Identify which cell holds the provided text, then report its (X, Y) central coordinate. 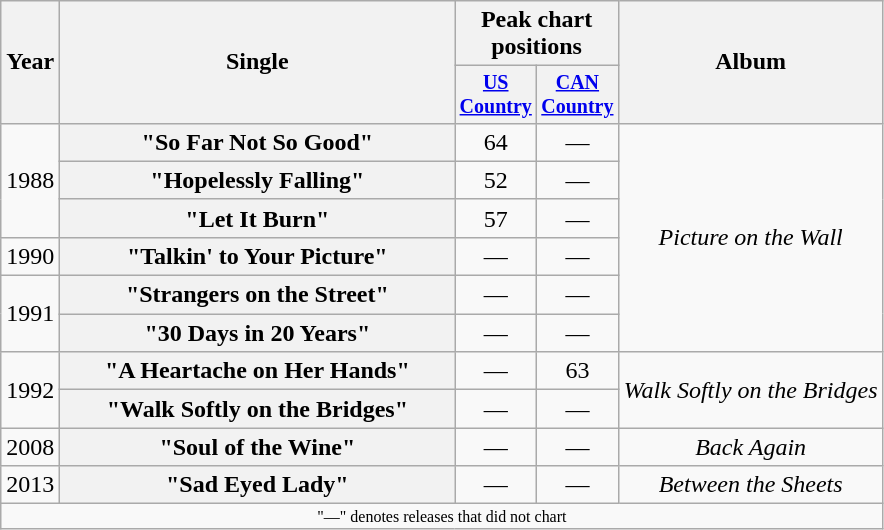
Between the Sheets (750, 485)
"A Heartache on Her Hands" (258, 371)
57 (496, 218)
Year (30, 62)
Album (750, 62)
Single (258, 62)
"So Far Not So Good" (258, 142)
1991 (30, 314)
Back Again (750, 447)
Peak chartpositions (536, 34)
CAN Country (578, 94)
"Strangers on the Street" (258, 295)
US Country (496, 94)
1992 (30, 390)
"Talkin' to Your Picture" (258, 256)
"Sad Eyed Lady" (258, 485)
"—" denotes releases that did not chart (442, 516)
"Let It Burn" (258, 218)
52 (496, 180)
"Hopelessly Falling" (258, 180)
63 (578, 371)
Picture on the Wall (750, 237)
"30 Days in 20 Years" (258, 333)
1988 (30, 180)
"Walk Softly on the Bridges" (258, 409)
Walk Softly on the Bridges (750, 390)
2008 (30, 447)
64 (496, 142)
1990 (30, 256)
"Soul of the Wine" (258, 447)
2013 (30, 485)
